Identify which cell holds the provided text, then report its [x, y] central coordinate. 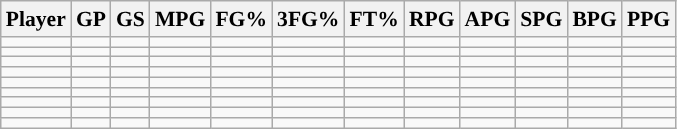
PPG [648, 19]
FT% [374, 19]
GP [91, 19]
SPG [541, 19]
RPG [432, 19]
GS [130, 19]
BPG [594, 19]
3FG% [308, 19]
FG% [241, 19]
MPG [180, 19]
Player [36, 19]
APG [488, 19]
